Find where the given text appears and provide that cell's center as (X, Y) coordinate. 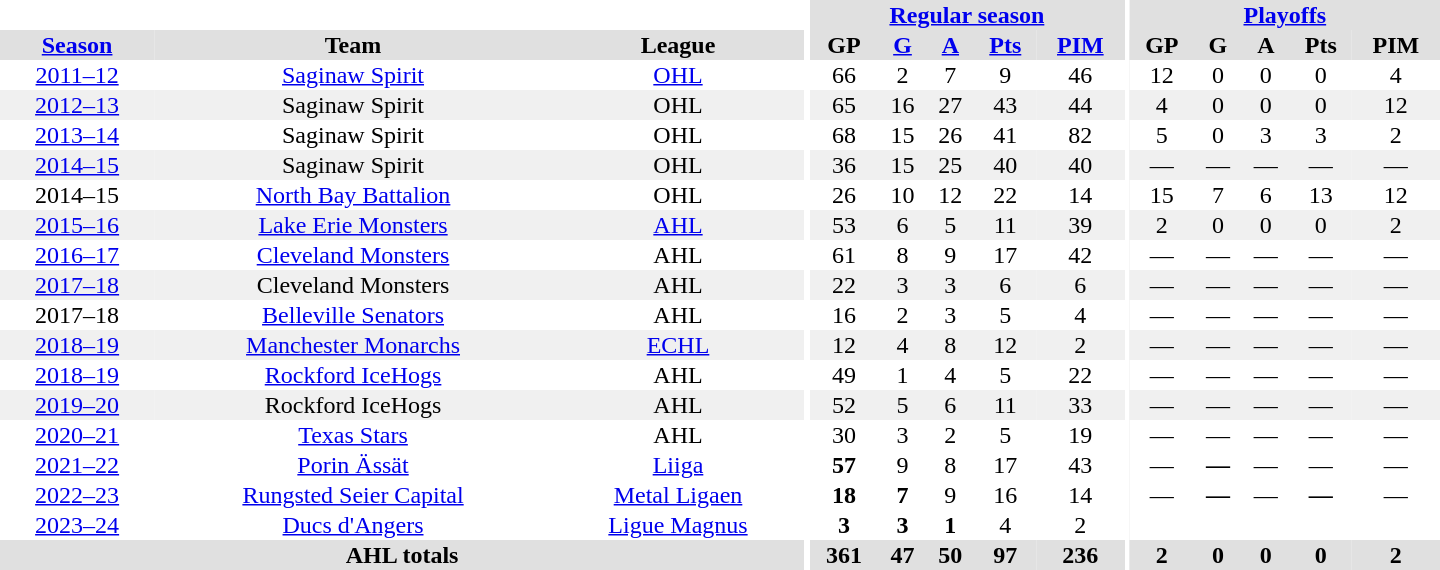
61 (844, 255)
Regular season (966, 15)
2015–16 (77, 225)
18 (844, 495)
49 (844, 375)
2016–17 (77, 255)
36 (844, 165)
Metal Ligaen (678, 495)
Manchester Monarchs (353, 345)
Rungsted Seier Capital (353, 495)
57 (844, 465)
19 (1080, 435)
2012–13 (77, 105)
236 (1080, 555)
North Bay Battalion (353, 195)
AHL totals (402, 555)
44 (1080, 105)
2023–24 (77, 525)
361 (844, 555)
Porin Ässät (353, 465)
39 (1080, 225)
Belleville Senators (353, 315)
League (678, 45)
50 (950, 555)
2022–23 (77, 495)
33 (1080, 405)
66 (844, 75)
42 (1080, 255)
2019–20 (77, 405)
Team (353, 45)
46 (1080, 75)
68 (844, 135)
10 (903, 195)
41 (1005, 135)
2021–22 (77, 465)
Lake Erie Monsters (353, 225)
52 (844, 405)
Texas Stars (353, 435)
53 (844, 225)
Ligue Magnus (678, 525)
Playoffs (1285, 15)
30 (844, 435)
97 (1005, 555)
Ducs d'Angers (353, 525)
2011–12 (77, 75)
25 (950, 165)
2013–14 (77, 135)
65 (844, 105)
ECHL (678, 345)
Liiga (678, 465)
82 (1080, 135)
47 (903, 555)
Season (77, 45)
13 (1321, 195)
2020–21 (77, 435)
27 (950, 105)
